Scan for the cell matching the given text and deliver its (X, Y) coordinate at center. 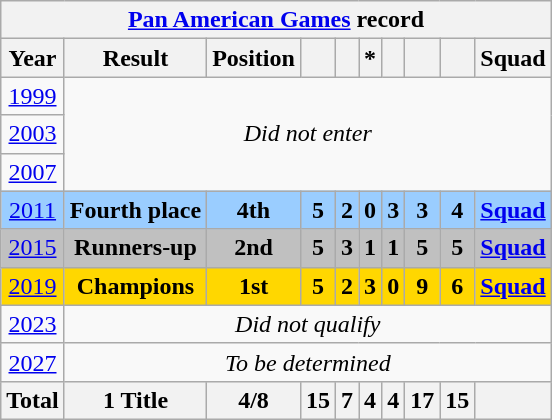
Did not qualify (308, 324)
2015 (33, 248)
1st (254, 286)
2019 (33, 286)
Total (33, 400)
6 (458, 286)
Year (33, 58)
2023 (33, 324)
Runners-up (135, 248)
To be determined (308, 362)
Pan American Games record (276, 20)
4/8 (254, 400)
7 (346, 400)
2011 (33, 210)
2027 (33, 362)
9 (422, 286)
* (370, 58)
1 Title (135, 400)
4th (254, 210)
2007 (33, 172)
1999 (33, 96)
Fourth place (135, 210)
Champions (135, 286)
Did not enter (308, 134)
Position (254, 58)
2nd (254, 248)
Result (135, 58)
2003 (33, 134)
17 (422, 400)
